Search for the cell housing the specified text and yield its [X, Y] center coordinate. 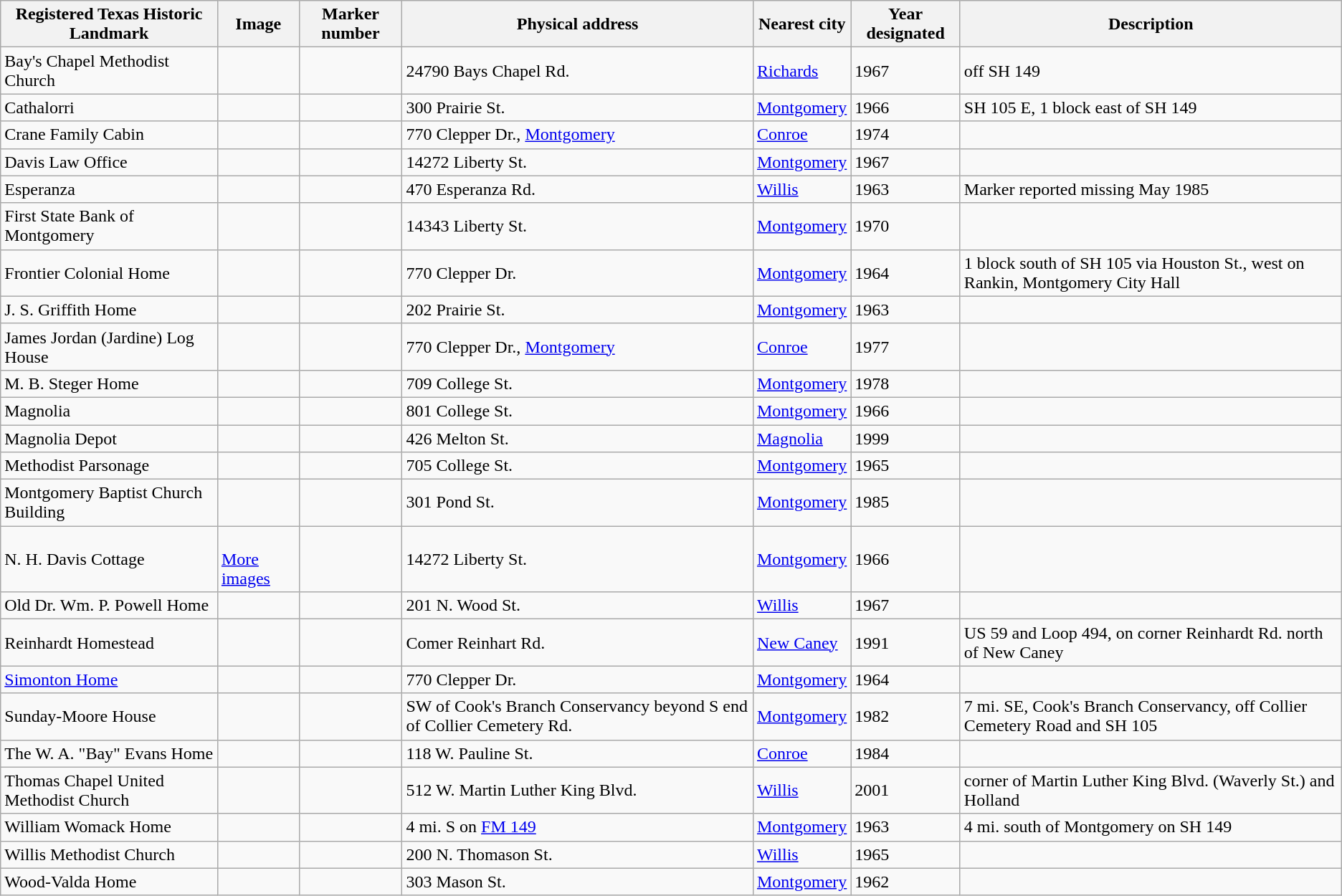
Sunday-Moore House [109, 717]
Thomas Chapel United Methodist Church [109, 790]
470 Esperanza Rd. [578, 189]
More images [258, 559]
Cathalorri [109, 108]
Comer Reinhart Rd. [578, 642]
24790 Bays Chapel Rd. [578, 70]
1984 [906, 753]
201 N. Wood St. [578, 606]
Wood-Valda Home [109, 882]
Magnolia Depot [109, 438]
corner of Martin Luther King Blvd. (Waverly St.) and Holland [1151, 790]
300 Prairie St. [578, 108]
1978 [906, 383]
Old Dr. Wm. P. Powell Home [109, 606]
14343 Liberty St. [578, 227]
Montgomery Baptist Church Building [109, 503]
202 Prairie St. [578, 310]
4 mi. S on FM 149 [578, 827]
Simonton Home [109, 680]
709 College St. [578, 383]
William Womack Home [109, 827]
1991 [906, 642]
1977 [906, 347]
J. S. Griffith Home [109, 310]
1999 [906, 438]
426 Melton St. [578, 438]
Willis Methodist Church [109, 854]
Davis Law Office [109, 162]
M. B. Steger Home [109, 383]
Crane Family Cabin [109, 135]
New Caney [801, 642]
Nearest city [801, 24]
1974 [906, 135]
Year designated [906, 24]
705 College St. [578, 466]
Registered Texas Historic Landmark [109, 24]
Esperanza [109, 189]
Marker reported missing May 1985 [1151, 189]
Image [258, 24]
118 W. Pauline St. [578, 753]
512 W. Martin Luther King Blvd. [578, 790]
Marker number [351, 24]
1 block south of SH 105 via Houston St., west on Rankin, Montgomery City Hall [1151, 272]
Reinhardt Homestead [109, 642]
1985 [906, 503]
Richards [801, 70]
301 Pond St. [578, 503]
2001 [906, 790]
1970 [906, 227]
Methodist Parsonage [109, 466]
Description [1151, 24]
1982 [906, 717]
SH 105 E, 1 block east of SH 149 [1151, 108]
Physical address [578, 24]
1962 [906, 882]
N. H. Davis Cottage [109, 559]
4 mi. south of Montgomery on SH 149 [1151, 827]
The W. A. "Bay" Evans Home [109, 753]
200 N. Thomason St. [578, 854]
801 College St. [578, 411]
Bay's Chapel Methodist Church [109, 70]
SW of Cook's Branch Conservancy beyond S end of Collier Cemetery Rd. [578, 717]
Frontier Colonial Home [109, 272]
303 Mason St. [578, 882]
US 59 and Loop 494, on corner Reinhardt Rd. north of New Caney [1151, 642]
off SH 149 [1151, 70]
James Jordan (Jardine) Log House [109, 347]
7 mi. SE, Cook's Branch Conservancy, off Collier Cemetery Road and SH 105 [1151, 717]
First State Bank of Montgomery [109, 227]
